Detect which cell encompasses the target text, then output its [x, y] center coordinate. 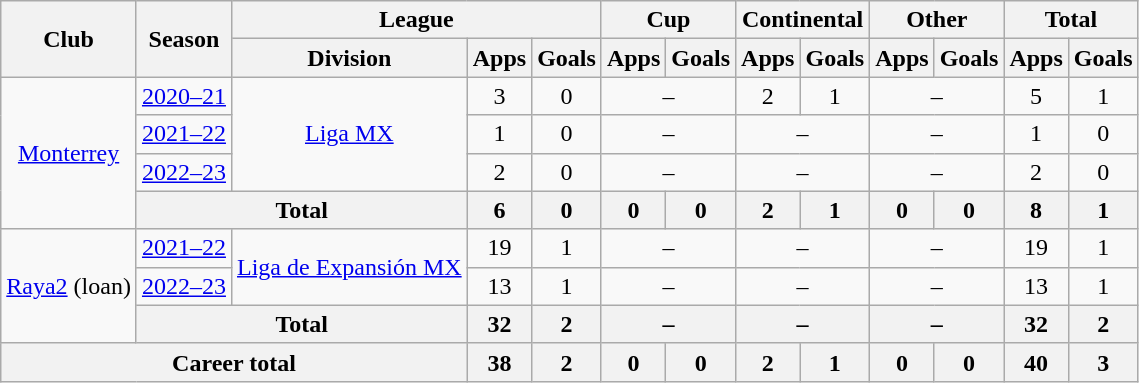
Career total [234, 362]
8 [1036, 210]
Liga de Expansión MX [349, 267]
2020–21 [184, 96]
Other [937, 20]
Liga MX [349, 134]
38 [499, 362]
Monterrey [69, 153]
6 [499, 210]
40 [1036, 362]
Division [349, 58]
Season [184, 39]
Cup [668, 20]
Continental [803, 20]
League [416, 20]
5 [1036, 96]
Club [69, 39]
Raya2 (loan) [69, 286]
